Output the [x, y] coordinate of the center of the cell containing the given text.  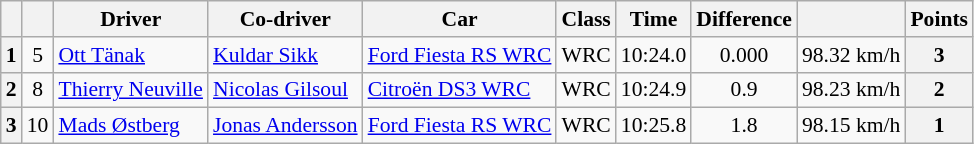
Citroën DS3 WRC [460, 90]
98.32 km/h [851, 55]
98.15 km/h [851, 126]
8 [38, 90]
10:24.0 [654, 55]
1.8 [744, 126]
Points [939, 19]
98.23 km/h [851, 90]
10:24.9 [654, 90]
0.000 [744, 55]
Car [460, 19]
Time [654, 19]
Jonas Andersson [286, 126]
Kuldar Sikk [286, 55]
0.9 [744, 90]
Class [586, 19]
Driver [130, 19]
Difference [744, 19]
10:25.8 [654, 126]
Thierry Neuville [130, 90]
Co-driver [286, 19]
5 [38, 55]
Ott Tänak [130, 55]
Nicolas Gilsoul [286, 90]
10 [38, 126]
Mads Østberg [130, 126]
